Find where the given text appears and provide that cell's center as [x, y] coordinate. 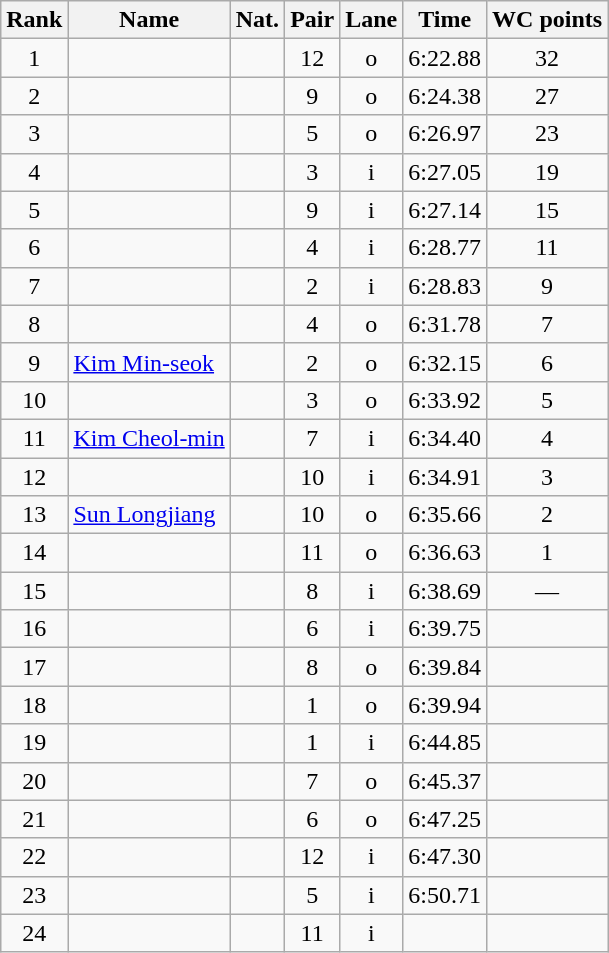
6:26.97 [445, 134]
6:39.75 [445, 629]
17 [34, 667]
Sun Longjiang [149, 515]
Nat. [257, 20]
32 [548, 58]
6:39.84 [445, 667]
27 [548, 96]
WC points [548, 20]
6:22.88 [445, 58]
18 [34, 705]
6:28.77 [445, 248]
13 [34, 515]
Name [149, 20]
6:47.30 [445, 857]
Kim Cheol-min [149, 438]
14 [34, 553]
Lane [372, 20]
20 [34, 781]
6:35.66 [445, 515]
6:27.05 [445, 172]
6:38.69 [445, 591]
Pair [312, 20]
Time [445, 20]
6:34.91 [445, 477]
6:50.71 [445, 895]
24 [34, 933]
6:39.94 [445, 705]
21 [34, 819]
6:36.63 [445, 553]
6:27.14 [445, 210]
6:45.37 [445, 781]
Rank [34, 20]
— [548, 591]
6:34.40 [445, 438]
6:33.92 [445, 400]
6:47.25 [445, 819]
6:32.15 [445, 362]
16 [34, 629]
6:24.38 [445, 96]
22 [34, 857]
6:44.85 [445, 743]
6:31.78 [445, 324]
6:28.83 [445, 286]
Kim Min-seok [149, 362]
